Pinpoint the cell where the given text exists, returning its [x, y] midpoint coordinate. 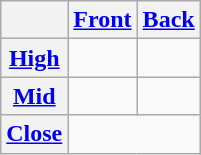
Front [102, 20]
Mid [34, 96]
High [34, 58]
Close [34, 134]
Back [168, 20]
